Output the (X, Y) coordinate of the center of the cell containing the given text.  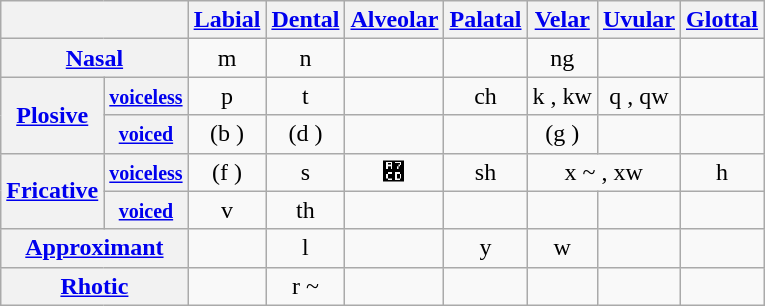
Rhotic (94, 286)
v (227, 210)
Velar (562, 20)
Approximant (94, 248)
h (722, 172)
p (227, 96)
Glottal (722, 20)
Fricative (52, 191)
w (562, 248)
t (306, 96)
Labial (227, 20)
sh (486, 172)
Alveolar (394, 20)
(b ) (227, 134)
q , qw (638, 96)
s (306, 172)
n (306, 58)
Dental (306, 20)
(f ) (227, 172)
ng (562, 58)
th (306, 210)
y (486, 248)
Palatal (486, 20)
(d ) (306, 134)
x ~ , xw (604, 172)
Uvular (638, 20)
m (227, 58)
ch (486, 96)
ꟍ (394, 172)
Nasal (94, 58)
Plosive (52, 115)
l (306, 248)
k , kw (562, 96)
(g ) (562, 134)
r ~ (306, 286)
